Provide the (x, y) coordinate of the cell's center where the given text is located.  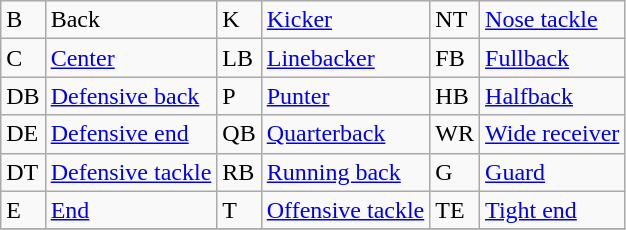
Linebacker (346, 58)
Running back (346, 172)
Back (131, 20)
E (23, 210)
HB (455, 96)
NT (455, 20)
Fullback (552, 58)
C (23, 58)
G (455, 172)
Defensive back (131, 96)
Offensive tackle (346, 210)
DT (23, 172)
P (239, 96)
WR (455, 134)
Center (131, 58)
DB (23, 96)
B (23, 20)
Guard (552, 172)
Wide receiver (552, 134)
Defensive tackle (131, 172)
TE (455, 210)
Quarterback (346, 134)
End (131, 210)
T (239, 210)
FB (455, 58)
LB (239, 58)
QB (239, 134)
DE (23, 134)
Halfback (552, 96)
Kicker (346, 20)
Punter (346, 96)
Tight end (552, 210)
RB (239, 172)
Nose tackle (552, 20)
K (239, 20)
Defensive end (131, 134)
